Detect which cell encompasses the target text, then output its [x, y] center coordinate. 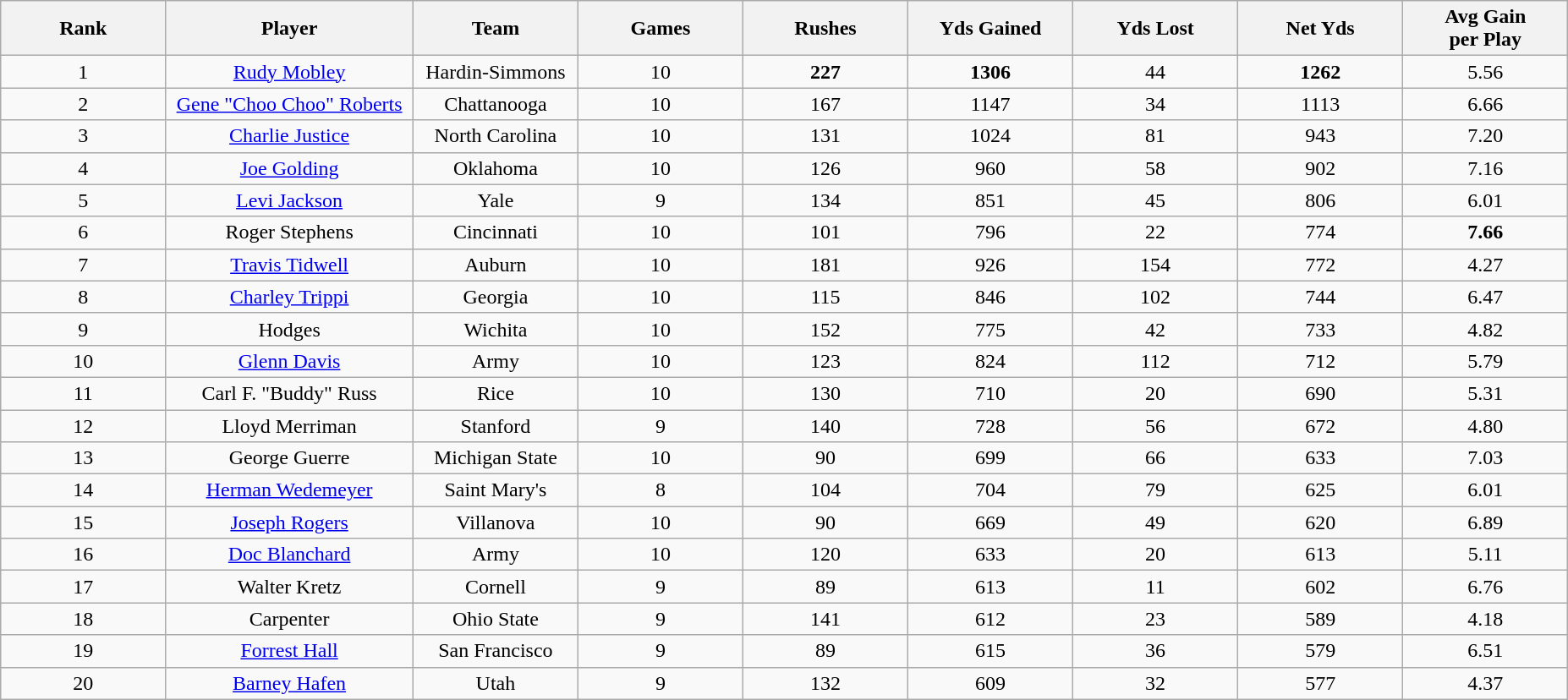
14 [83, 490]
1306 [991, 72]
115 [825, 297]
7 [83, 265]
49 [1155, 522]
Cincinnati [496, 232]
6.51 [1485, 651]
824 [991, 361]
Ohio State [496, 619]
181 [825, 265]
101 [825, 232]
66 [1155, 458]
609 [991, 683]
Charley Trippi [289, 297]
6 [83, 232]
712 [1321, 361]
102 [1155, 297]
704 [991, 490]
17 [83, 587]
Cornell [496, 587]
Villanova [496, 522]
13 [83, 458]
Barney Hafen [289, 683]
733 [1321, 329]
Auburn [496, 265]
796 [991, 232]
126 [825, 168]
620 [1321, 522]
Joe Golding [289, 168]
902 [1321, 168]
4 [83, 168]
Chattanooga [496, 104]
San Francisco [496, 651]
22 [1155, 232]
2 [83, 104]
18 [83, 619]
34 [1155, 104]
Joseph Rogers [289, 522]
612 [991, 619]
960 [991, 168]
5.79 [1485, 361]
112 [1155, 361]
12 [83, 425]
Avg Gainper Play [1485, 29]
42 [1155, 329]
4.27 [1485, 265]
710 [991, 393]
775 [991, 329]
120 [825, 555]
Roger Stephens [289, 232]
Wichita [496, 329]
6.76 [1485, 587]
32 [1155, 683]
1262 [1321, 72]
851 [991, 200]
152 [825, 329]
943 [1321, 136]
81 [1155, 136]
7.16 [1485, 168]
141 [825, 619]
45 [1155, 200]
Rank [83, 29]
Michigan State [496, 458]
6.66 [1485, 104]
Georgia [496, 297]
Stanford [496, 425]
699 [991, 458]
Forrest Hall [289, 651]
1147 [991, 104]
774 [1321, 232]
Levi Jackson [289, 200]
Rushes [825, 29]
Charlie Justice [289, 136]
Carpenter [289, 619]
Hodges [289, 329]
132 [825, 683]
Oklahoma [496, 168]
Player [289, 29]
625 [1321, 490]
North Carolina [496, 136]
58 [1155, 168]
577 [1321, 683]
806 [1321, 200]
36 [1155, 651]
926 [991, 265]
4.18 [1485, 619]
5.31 [1485, 393]
134 [825, 200]
167 [825, 104]
7.03 [1485, 458]
Rudy Mobley [289, 72]
6.47 [1485, 297]
16 [83, 555]
Yale [496, 200]
5.11 [1485, 555]
Saint Mary's [496, 490]
Gene "Choo Choo" Roberts [289, 104]
728 [991, 425]
44 [1155, 72]
130 [825, 393]
4.37 [1485, 683]
1024 [991, 136]
3 [83, 136]
227 [825, 72]
589 [1321, 619]
140 [825, 425]
Yds Lost [1155, 29]
123 [825, 361]
6.89 [1485, 522]
Net Yds [1321, 29]
772 [1321, 265]
104 [825, 490]
4.80 [1485, 425]
Games [660, 29]
602 [1321, 587]
Glenn Davis [289, 361]
23 [1155, 619]
Utah [496, 683]
669 [991, 522]
1 [83, 72]
154 [1155, 265]
Yds Gained [991, 29]
579 [1321, 651]
5 [83, 200]
Walter Kretz [289, 587]
672 [1321, 425]
Herman Wedemeyer [289, 490]
56 [1155, 425]
4.82 [1485, 329]
131 [825, 136]
846 [991, 297]
79 [1155, 490]
Carl F. "Buddy" Russ [289, 393]
Lloyd Merriman [289, 425]
7.20 [1485, 136]
1113 [1321, 104]
Rice [496, 393]
Travis Tidwell [289, 265]
George Guerre [289, 458]
19 [83, 651]
5.56 [1485, 72]
15 [83, 522]
Team [496, 29]
690 [1321, 393]
7.66 [1485, 232]
Doc Blanchard [289, 555]
Hardin-Simmons [496, 72]
615 [991, 651]
744 [1321, 297]
